Provide the [X, Y] coordinate of the cell's center where the given text is located.  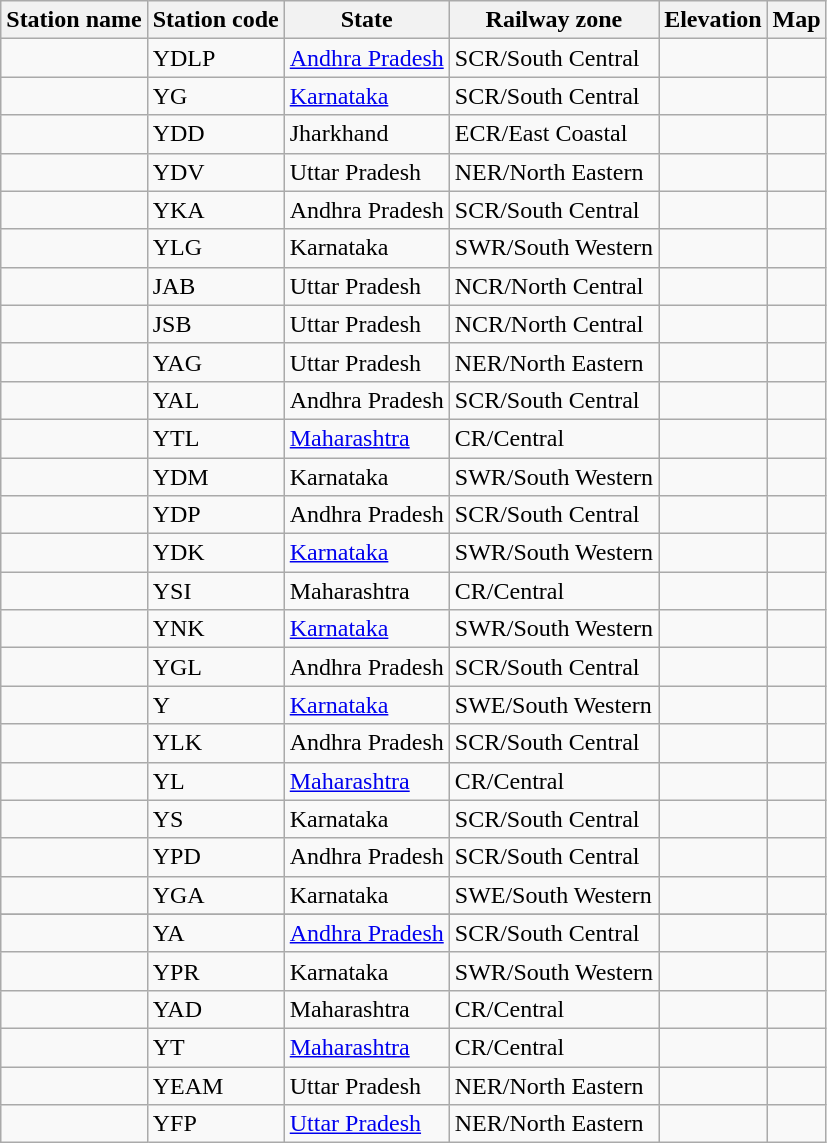
Map [796, 20]
YAG [216, 362]
JAB [216, 286]
YDLP [216, 58]
YFP [216, 1124]
JSB [216, 324]
Railway zone [554, 20]
Elevation [713, 20]
YLK [216, 743]
YGA [216, 895]
YPR [216, 971]
YA [216, 933]
YAD [216, 1009]
YGL [216, 667]
YAL [216, 400]
YPD [216, 857]
Y [216, 705]
Station name [74, 20]
YS [216, 819]
Jharkhand [366, 134]
YDV [216, 172]
YDK [216, 553]
YLG [216, 248]
YTL [216, 438]
YNK [216, 629]
YG [216, 96]
YDD [216, 134]
YDP [216, 515]
State [366, 20]
YDM [216, 477]
YSI [216, 591]
ECR/East Coastal [554, 134]
YL [216, 781]
YKA [216, 210]
Station code [216, 20]
YEAM [216, 1085]
YT [216, 1047]
